Return the [X, Y] coordinate for the center point of the cell that contains the specified text.  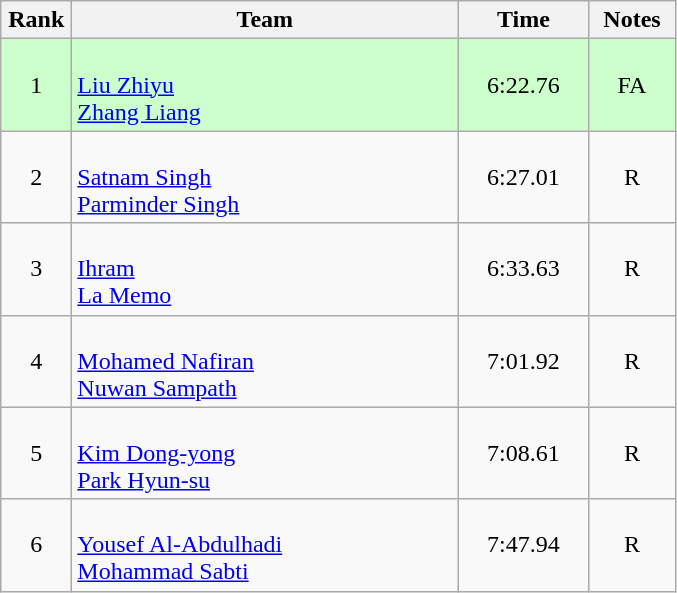
7:47.94 [524, 545]
IhramLa Memo [265, 269]
Notes [632, 20]
Rank [36, 20]
6:27.01 [524, 177]
5 [36, 453]
7:08.61 [524, 453]
3 [36, 269]
Yousef Al-AbdulhadiMohammad Sabti [265, 545]
7:01.92 [524, 361]
Satnam SinghParminder Singh [265, 177]
6 [36, 545]
Time [524, 20]
2 [36, 177]
Kim Dong-yongPark Hyun-su [265, 453]
1 [36, 85]
Liu ZhiyuZhang Liang [265, 85]
6:33.63 [524, 269]
Team [265, 20]
4 [36, 361]
Mohamed NafiranNuwan Sampath [265, 361]
FA [632, 85]
6:22.76 [524, 85]
